For the text-containing cell, return its midpoint in (x, y) coordinate format. 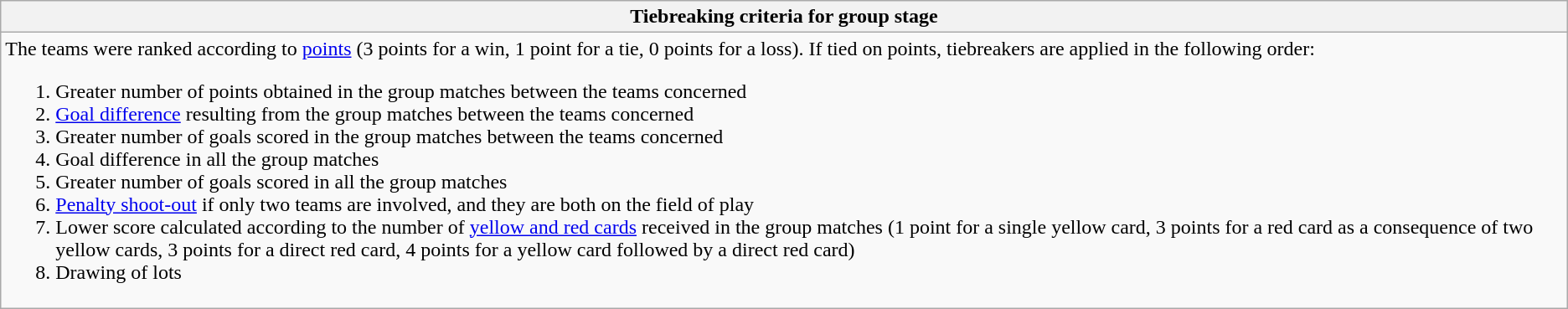
Tiebreaking criteria for group stage (784, 17)
